Identify which cell holds the provided text, then report its (x, y) central coordinate. 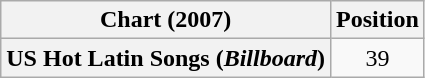
Chart (2007) (166, 20)
39 (378, 58)
Position (378, 20)
US Hot Latin Songs (Billboard) (166, 58)
